Locate the cell with the specified text and output its (X, Y) center coordinate. 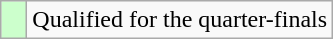
Qualified for the quarter-finals (180, 20)
